Pinpoint the cell where the given text exists, returning its (X, Y) midpoint coordinate. 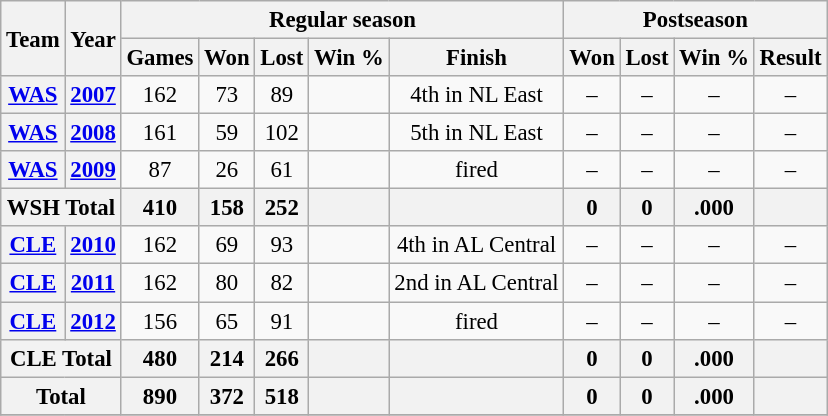
4th in AL Central (476, 245)
2011 (93, 283)
372 (227, 396)
69 (227, 245)
Postseason (696, 20)
252 (282, 208)
CLE Total (61, 358)
26 (227, 170)
Finish (476, 58)
Team (33, 38)
102 (282, 133)
156 (160, 321)
2009 (93, 170)
4th in NL East (476, 95)
161 (160, 133)
Result (790, 58)
214 (227, 358)
2008 (93, 133)
266 (282, 358)
2007 (93, 95)
518 (282, 396)
WSH Total (61, 208)
5th in NL East (476, 133)
93 (282, 245)
91 (282, 321)
158 (227, 208)
73 (227, 95)
Games (160, 58)
59 (227, 133)
82 (282, 283)
Year (93, 38)
65 (227, 321)
2012 (93, 321)
87 (160, 170)
2010 (93, 245)
480 (160, 358)
410 (160, 208)
Total (61, 396)
2nd in AL Central (476, 283)
80 (227, 283)
Regular season (342, 20)
89 (282, 95)
61 (282, 170)
890 (160, 396)
